Return (x, y) of the center of cell containing provided text 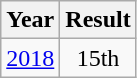
Year (30, 20)
2018 (30, 58)
Result (98, 20)
15th (98, 58)
